Return the (X, Y) coordinate for the center point of the cell that contains the specified text.  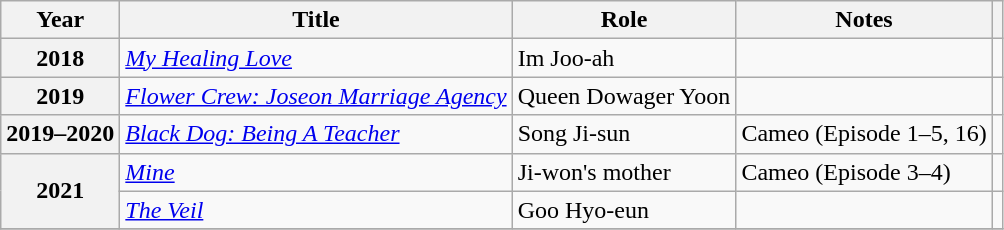
Ji-won's mother (624, 172)
2019 (60, 96)
Flower Crew: Joseon Marriage Agency (316, 96)
Black Dog: Being A Teacher (316, 134)
Mine (316, 172)
Cameo (Episode 3–4) (864, 172)
2018 (60, 58)
2019–2020 (60, 134)
Song Ji-sun (624, 134)
Notes (864, 20)
Goo Hyo-eun (624, 210)
Title (316, 20)
Queen Dowager Yoon (624, 96)
Im Joo-ah (624, 58)
The Veil (316, 210)
Cameo (Episode 1–5, 16) (864, 134)
Year (60, 20)
2021 (60, 191)
My Healing Love (316, 58)
Role (624, 20)
